Provide the [x, y] coordinate of the cell's center where the given text is located.  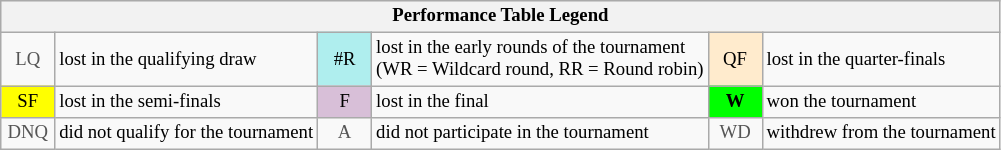
lost in the final [540, 102]
lost in the qualifying draw [186, 60]
lost in the semi-finals [186, 102]
won the tournament [881, 102]
SF [28, 102]
#R [345, 60]
A [345, 134]
W [735, 102]
withdrew from the tournament [881, 134]
WD [735, 134]
Performance Table Legend [500, 16]
did not qualify for the tournament [186, 134]
DNQ [28, 134]
F [345, 102]
lost in the quarter-finals [881, 60]
lost in the early rounds of the tournament(WR = Wildcard round, RR = Round robin) [540, 60]
QF [735, 60]
did not participate in the tournament [540, 134]
LQ [28, 60]
